Capture the cell that displays the provided text and extract its (x, y) central coordinate. 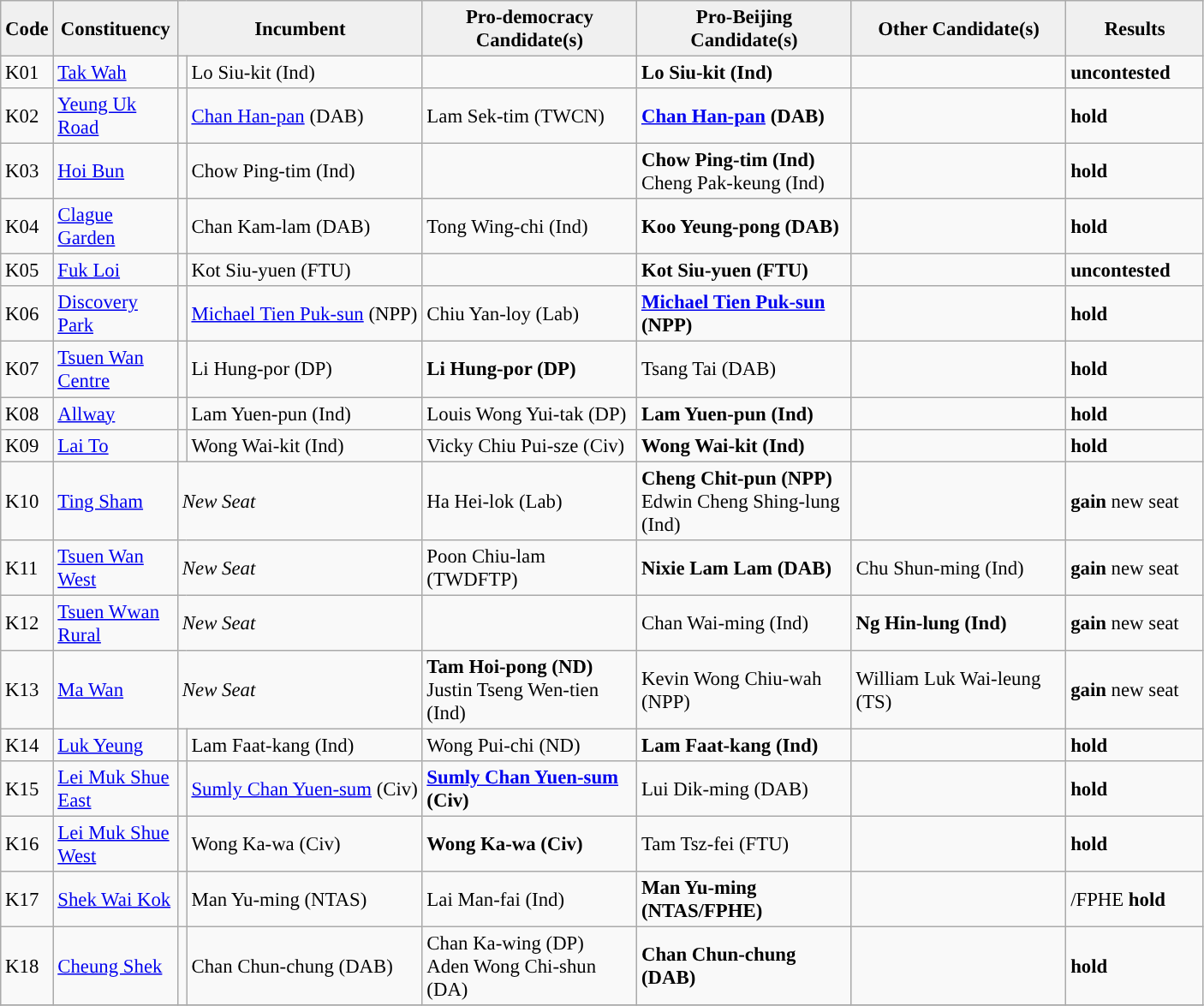
Lei Muk Shue East (116, 789)
Ha Hei-lok (Lab) (529, 501)
K11 (27, 567)
K06 (27, 313)
Yeung Uk Road (116, 116)
Chu Shun-ming (Ind) (959, 567)
Chow Ping-tim (Ind)Cheng Pak-keung (Ind) (745, 171)
Hoi Bun (116, 171)
Lam Sek-tim (TWCN) (529, 116)
K18 (27, 967)
Man Yu-ming (NTAS) (305, 899)
Chan Wai-ming (Ind) (745, 623)
Constituency (116, 29)
Chan Ka-wing (DP)Aden Wong Chi-shun (DA) (529, 967)
Koo Yeung-pong (DAB) (745, 226)
Clague Garden (116, 226)
Luk Yeung (116, 745)
Kevin Wong Chiu-wah (NPP) (745, 690)
Allway (116, 414)
Lui Dik-ming (DAB) (745, 789)
Tong Wing-chi (Ind) (529, 226)
K04 (27, 226)
Code (27, 29)
Tsang Tai (DAB) (745, 370)
Shek Wai Kok (116, 899)
Louis Wong Yui-tak (DP) (529, 414)
K01 (27, 73)
Chow Ping-tim (Ind) (305, 171)
Pro-Beijing Candidate(s) (745, 29)
K05 (27, 271)
William Luk Wai-leung (TS) (959, 690)
K08 (27, 414)
K17 (27, 899)
Poon Chiu-lam (TWDFTP) (529, 567)
Tsuen Wwan Rural (116, 623)
Chan Kam-lam (DAB) (305, 226)
Nixie Lam Lam (DAB) (745, 567)
/FPHE hold (1135, 899)
Chiu Yan-loy (Lab) (529, 313)
K13 (27, 690)
Ma Wan (116, 690)
K14 (27, 745)
Lai To (116, 445)
Tam Tsz-fei (FTU) (745, 844)
K03 (27, 171)
Discovery Park (116, 313)
Ng Hin-lung (Ind) (959, 623)
Vicky Chiu Pui-sze (Civ) (529, 445)
K10 (27, 501)
Results (1135, 29)
Other Candidate(s) (959, 29)
K09 (27, 445)
Cheung Shek (116, 967)
Fuk Loi (116, 271)
K12 (27, 623)
K07 (27, 370)
Cheng Chit-pun (NPP)Edwin Cheng Shing-lung (Ind) (745, 501)
K02 (27, 116)
Ting Sham (116, 501)
Wong Pui-chi (ND) (529, 745)
Tam Hoi-pong (ND)Justin Tseng Wen-tien (Ind) (529, 690)
Tsuen Wan West (116, 567)
Tsuen Wan Centre (116, 370)
K15 (27, 789)
Lai Man-fai (Ind) (529, 899)
Pro-democracy Candidate(s) (529, 29)
Lei Muk Shue West (116, 844)
Tak Wah (116, 73)
Man Yu-ming (NTAS/FPHE) (745, 899)
Incumbent (300, 29)
K16 (27, 844)
